Return [x, y] of the center of cell containing provided text 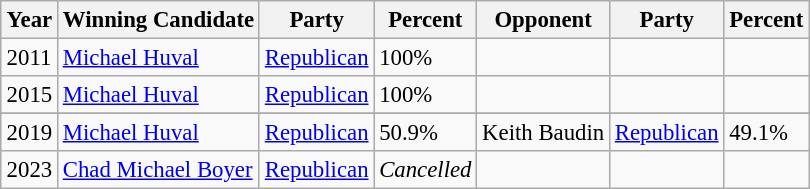
2023 [29, 170]
Keith Baudin [544, 133]
2015 [29, 95]
49.1% [766, 133]
Cancelled [426, 170]
Year [29, 20]
Winning Candidate [158, 20]
2019 [29, 133]
Chad Michael Boyer [158, 170]
2011 [29, 57]
Opponent [544, 20]
50.9% [426, 133]
